Capture the cell that displays the provided text and extract its [X, Y] central coordinate. 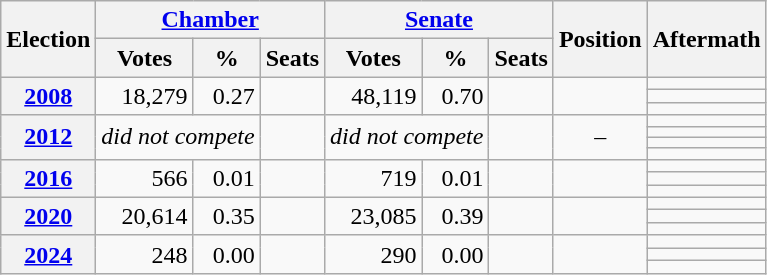
719 [374, 178]
2012 [48, 137]
566 [144, 178]
Position [600, 39]
Election [48, 39]
2024 [48, 254]
Senate [440, 20]
Aftermath [706, 39]
2020 [48, 216]
2016 [48, 178]
0.39 [456, 216]
20,614 [144, 216]
18,279 [144, 96]
23,085 [374, 216]
0.70 [456, 96]
0.35 [226, 216]
Chamber [210, 20]
0.27 [226, 96]
248 [144, 254]
2008 [48, 96]
290 [374, 254]
48,119 [374, 96]
– [600, 137]
